Provide the (X, Y) coordinate of the cell's center where the given text is located.  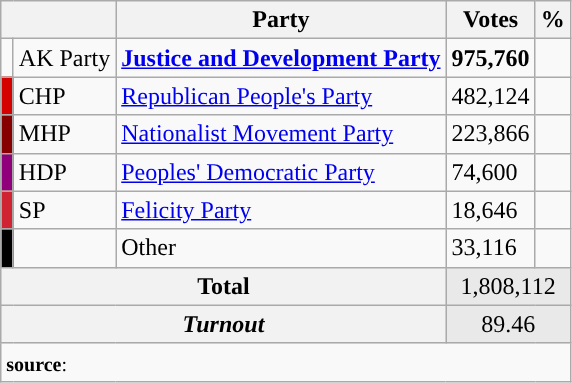
74,600 (490, 172)
482,124 (490, 96)
Votes (490, 20)
SP (64, 210)
Other (281, 248)
1,808,112 (508, 286)
975,760 (490, 58)
HDP (64, 172)
Felicity Party (281, 210)
18,646 (490, 210)
AK Party (64, 58)
Republican People's Party (281, 96)
Justice and Development Party (281, 58)
Turnout (224, 324)
Party (281, 20)
% (552, 20)
CHP (64, 96)
Total (224, 286)
33,116 (490, 248)
source: (286, 362)
MHP (64, 134)
Nationalist Movement Party (281, 134)
Peoples' Democratic Party (281, 172)
223,866 (490, 134)
89.46 (508, 324)
